Provide the [X, Y] coordinate of the cell's center where the given text is located.  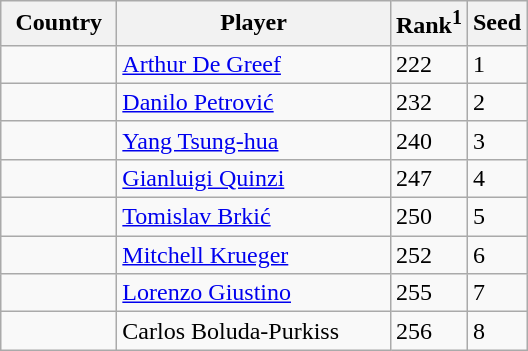
250 [428, 217]
240 [428, 140]
247 [428, 178]
232 [428, 102]
256 [428, 331]
Danilo Petrović [254, 102]
252 [428, 255]
2 [496, 102]
Seed [496, 24]
Player [254, 24]
1 [496, 64]
222 [428, 64]
Country [59, 24]
Gianluigi Quinzi [254, 178]
Tomislav Brkić [254, 217]
Carlos Boluda-Purkiss [254, 331]
6 [496, 255]
8 [496, 331]
4 [496, 178]
5 [496, 217]
3 [496, 140]
7 [496, 293]
Arthur De Greef [254, 64]
Mitchell Krueger [254, 255]
Rank1 [428, 24]
255 [428, 293]
Yang Tsung-hua [254, 140]
Lorenzo Giustino [254, 293]
